Extract the [X, Y] coordinate from the center of the cell holding the provided text.  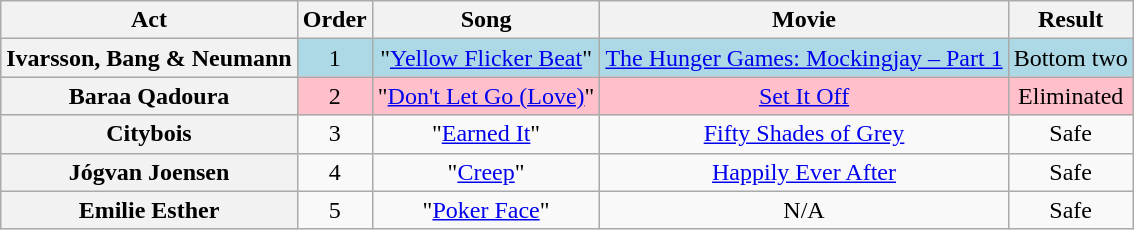
Set It Off [804, 96]
N/A [804, 210]
Fifty Shades of Grey [804, 134]
Eliminated [1070, 96]
"Creep" [486, 172]
3 [334, 134]
"Don't Let Go (Love)" [486, 96]
Jógvan Joensen [149, 172]
Act [149, 20]
Emilie Esther [149, 210]
Result [1070, 20]
Ivarsson, Bang & Neumann [149, 58]
"Poker Face" [486, 210]
5 [334, 210]
1 [334, 58]
Movie [804, 20]
Song [486, 20]
"Earned It" [486, 134]
Baraa Qadoura [149, 96]
Happily Ever After [804, 172]
2 [334, 96]
Order [334, 20]
"Yellow Flicker Beat" [486, 58]
Citybois [149, 134]
4 [334, 172]
The Hunger Games: Mockingjay – Part 1 [804, 58]
Bottom two [1070, 58]
